Return [x, y] of the center of cell containing provided text 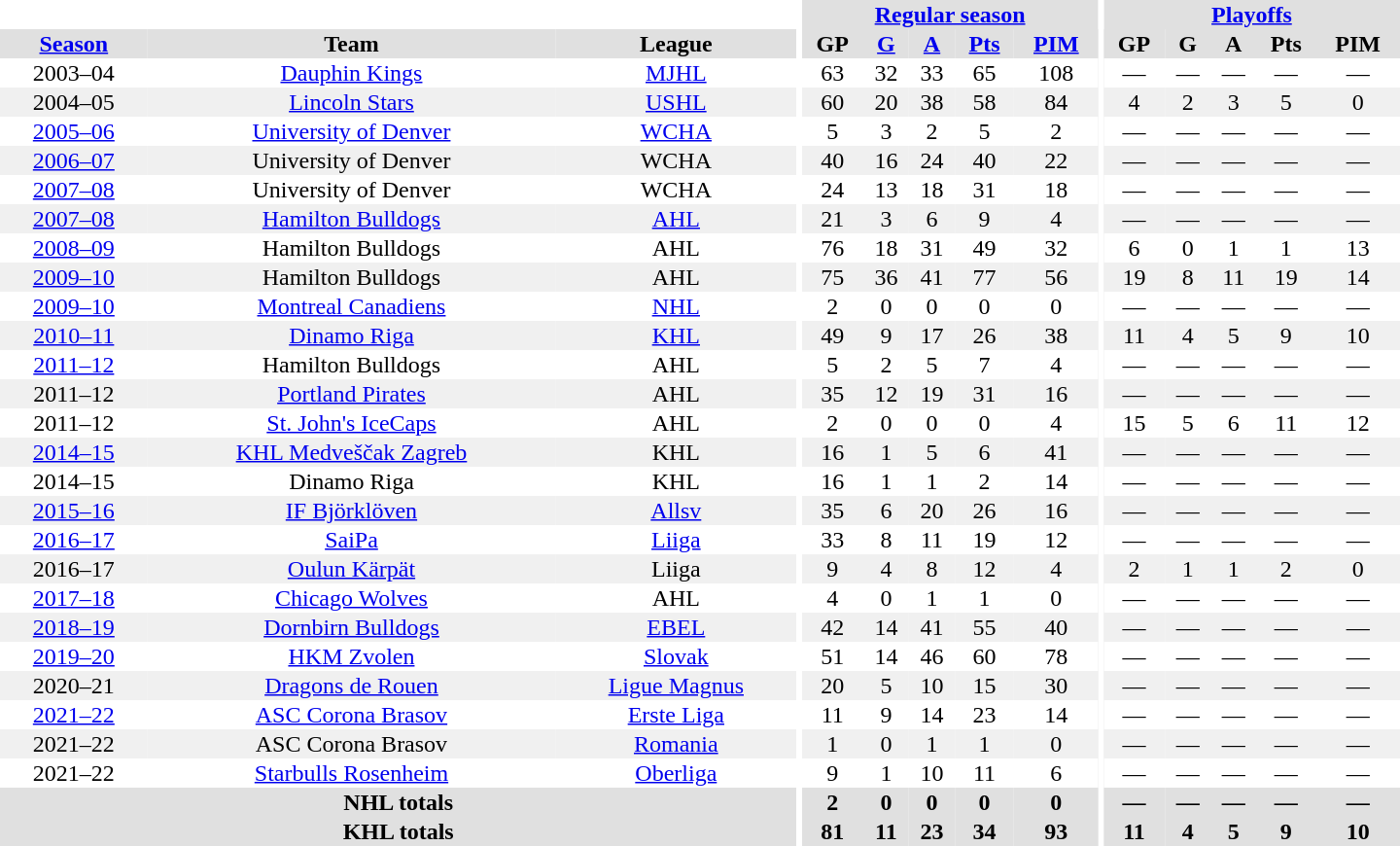
Dauphin Kings [352, 73]
81 [832, 831]
2010–11 [74, 335]
HKM Zvolen [352, 656]
2018–19 [74, 627]
Slovak [676, 656]
55 [984, 627]
Season [74, 44]
Romania [676, 744]
17 [931, 335]
93 [1056, 831]
77 [984, 277]
108 [1056, 73]
NHL totals [399, 802]
Oberliga [676, 773]
56 [1056, 277]
42 [832, 627]
Dornbirn Bulldogs [352, 627]
76 [832, 248]
75 [832, 277]
58 [984, 102]
21 [832, 219]
KHL totals [399, 831]
2017–18 [74, 598]
MJHL [676, 73]
7 [984, 365]
Erste Liga [676, 715]
2005–06 [74, 131]
Ligue Magnus [676, 686]
2004–05 [74, 102]
Team [352, 44]
SaiPa [352, 540]
51 [832, 656]
Oulun Kärpät [352, 569]
Chicago Wolves [352, 598]
USHL [676, 102]
Montreal Canadiens [352, 306]
Playoffs [1252, 15]
36 [887, 277]
Regular season [951, 15]
IF Björklöven [352, 511]
Starbulls Rosenheim [352, 773]
63 [832, 73]
Allsv [676, 511]
Dragons de Rouen [352, 686]
League [676, 44]
84 [1056, 102]
30 [1056, 686]
2003–04 [74, 73]
2008–09 [74, 248]
34 [984, 831]
78 [1056, 656]
Portland Pirates [352, 394]
46 [931, 656]
Lincoln Stars [352, 102]
KHL Medveščak Zagreb [352, 452]
NHL [676, 306]
65 [984, 73]
2020–21 [74, 686]
2015–16 [74, 511]
22 [1056, 160]
2019–20 [74, 656]
2006–07 [74, 160]
St. John's IceCaps [352, 423]
EBEL [676, 627]
